For the text-containing cell, return its midpoint in [x, y] coordinate format. 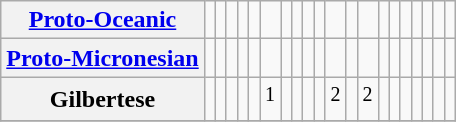
Proto-Oceanic [102, 20]
Gilbertese [102, 100]
Proto-Micronesian [102, 58]
1 [270, 100]
